Provide the [x, y] coordinate of the cell's center where the given text is located.  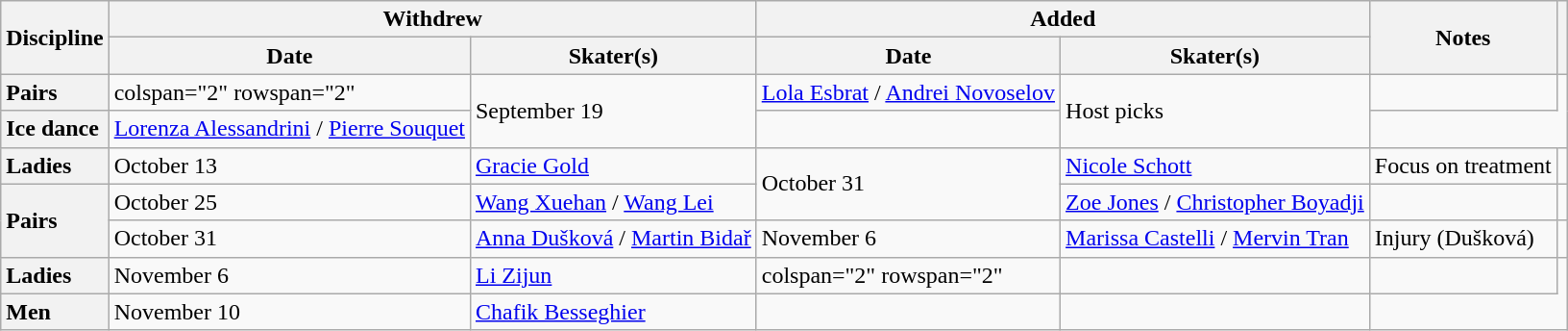
Injury (Dušková) [1462, 239]
Nicole Schott [1215, 165]
Added [1063, 19]
Discipline [55, 38]
September 19 [613, 111]
October 13 [289, 165]
Men [55, 312]
Focus on treatment [1462, 165]
Gracie Gold [613, 165]
Withdrew [432, 19]
Li Zijun [613, 275]
Lorenza Alessandrini / Pierre Souquet [289, 129]
October 25 [289, 202]
Chafik Besseghier [613, 312]
Anna Dušková / Martin Bidař [613, 239]
Lola Esbrat / Andrei Novoselov [908, 92]
Ice dance [55, 129]
Marissa Castelli / Mervin Tran [1215, 239]
Host picks [1215, 111]
Wang Xuehan / Wang Lei [613, 202]
Zoe Jones / Christopher Boyadji [1215, 202]
November 10 [289, 312]
Notes [1462, 38]
